Locate the cell with the specified text and output its (x, y) center coordinate. 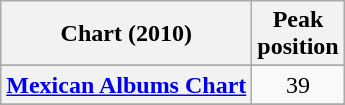
Chart (2010) (126, 34)
39 (298, 85)
Peakposition (298, 34)
Mexican Albums Chart (126, 85)
